Provide the (X, Y) coordinate of the cell's center where the given text is located.  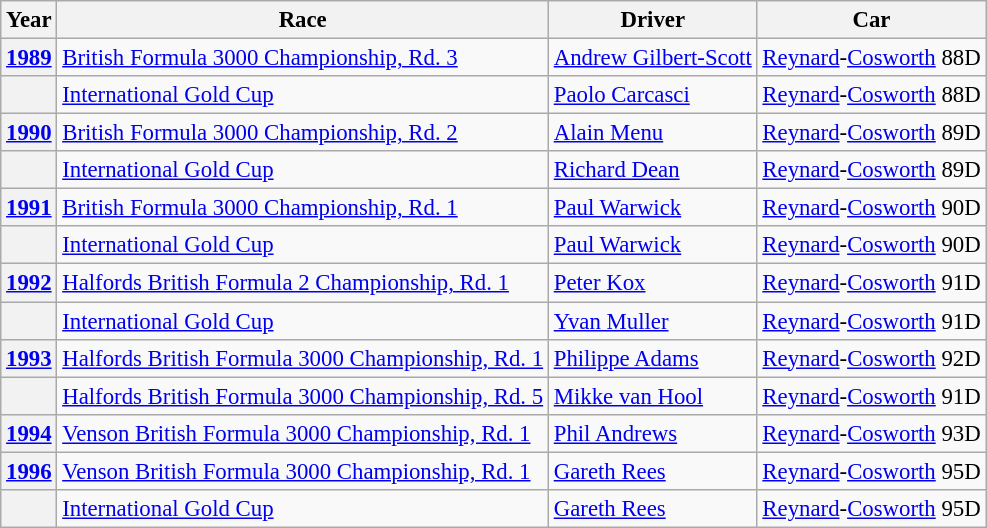
1989 (29, 58)
1993 (29, 358)
Richard Dean (652, 170)
Year (29, 20)
1994 (29, 433)
British Formula 3000 Championship, Rd. 2 (303, 133)
Car (872, 20)
Paolo Carcasci (652, 95)
1990 (29, 133)
British Formula 3000 Championship, Rd. 3 (303, 58)
Mikke van Hool (652, 396)
Philippe Adams (652, 358)
Yvan Muller (652, 321)
Peter Kox (652, 283)
1992 (29, 283)
1996 (29, 471)
Reynard-Cosworth 92D (872, 358)
Driver (652, 20)
Alain Menu (652, 133)
Race (303, 20)
Halfords British Formula 3000 Championship, Rd. 1 (303, 358)
Halfords British Formula 2 Championship, Rd. 1 (303, 283)
1991 (29, 208)
Andrew Gilbert-Scott (652, 58)
British Formula 3000 Championship, Rd. 1 (303, 208)
Halfords British Formula 3000 Championship, Rd. 5 (303, 396)
Reynard-Cosworth 93D (872, 433)
Phil Andrews (652, 433)
